For the text-containing cell, return its midpoint in [X, Y] coordinate format. 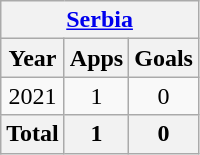
2021 [33, 96]
Total [33, 134]
Goals [164, 58]
Serbia [100, 20]
Apps [96, 58]
Year [33, 58]
